Scan for the cell matching the given text and deliver its (x, y) coordinate at center. 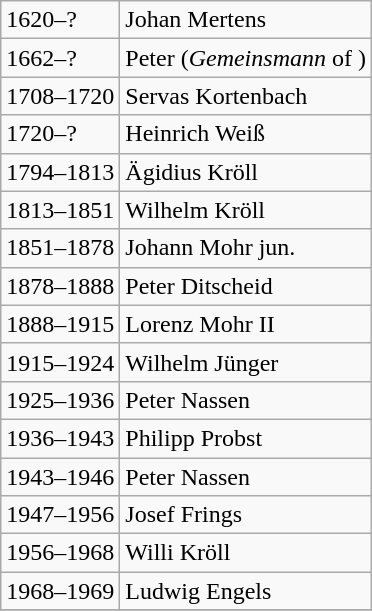
Lorenz Mohr II (246, 324)
1943–1946 (60, 477)
1662–? (60, 58)
1813–1851 (60, 210)
Heinrich Weiß (246, 134)
1620–? (60, 20)
Johan Mertens (246, 20)
1968–1969 (60, 591)
Peter Ditscheid (246, 286)
1936–1943 (60, 438)
1794–1813 (60, 172)
Josef Frings (246, 515)
1720–? (60, 134)
1925–1936 (60, 400)
Peter (Gemeinsmann of ) (246, 58)
Wilhelm Jünger (246, 362)
Wilhelm Kröll (246, 210)
Ägidius Kröll (246, 172)
1708–1720 (60, 96)
1915–1924 (60, 362)
Johann Mohr jun. (246, 248)
1947–1956 (60, 515)
Willi Kröll (246, 553)
Philipp Probst (246, 438)
1888–1915 (60, 324)
1956–1968 (60, 553)
Servas Kortenbach (246, 96)
Ludwig Engels (246, 591)
1878–1888 (60, 286)
1851–1878 (60, 248)
